Pinpoint the cell where the given text exists, returning its (X, Y) midpoint coordinate. 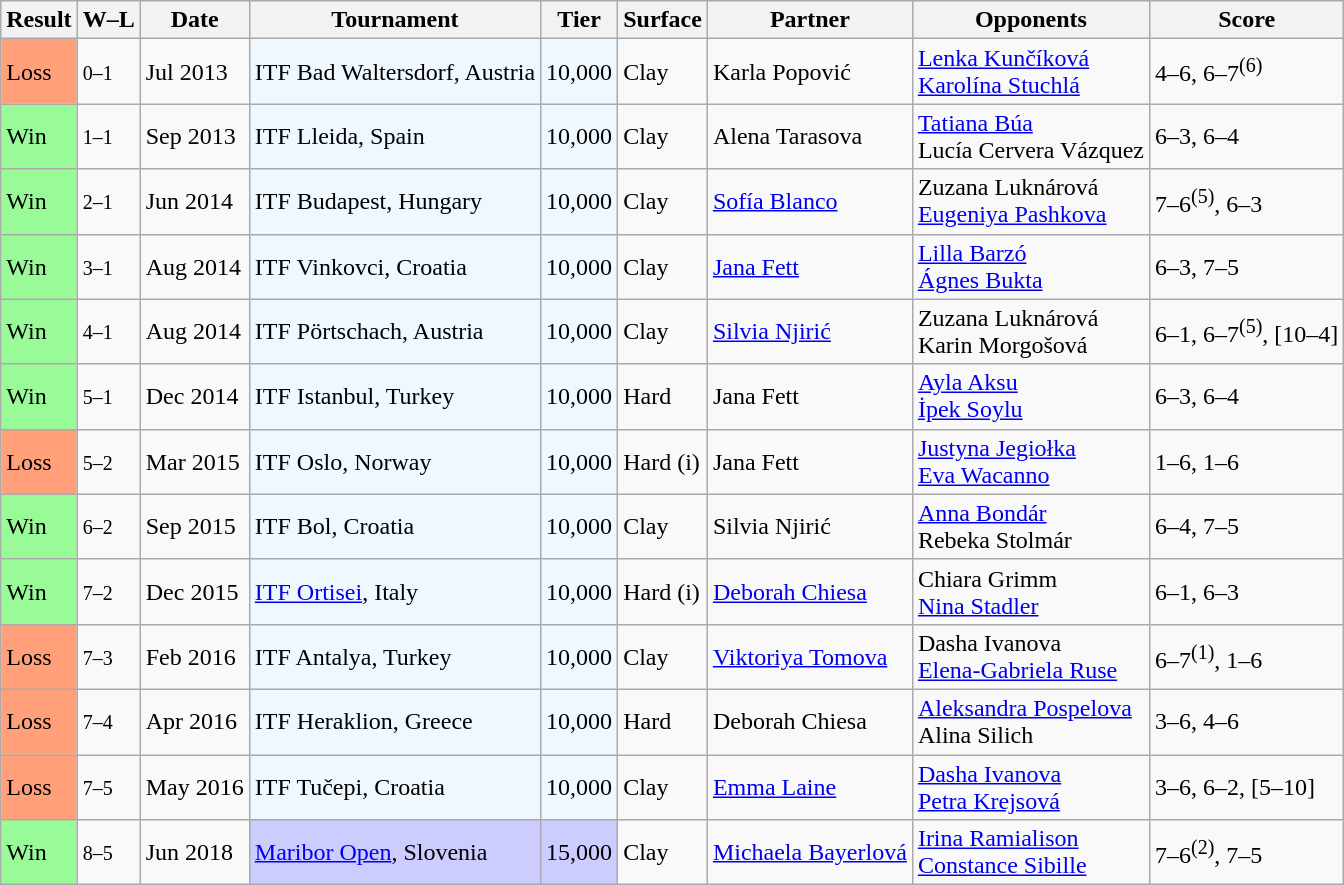
Tatiana Búa Lucía Cervera Vázquez (1030, 136)
3–6, 4–6 (1247, 722)
5–1 (108, 396)
Viktoriya Tomova (810, 656)
Jun 2014 (194, 202)
Dasha Ivanova Elena-Gabriela Ruse (1030, 656)
ITF Istanbul, Turkey (394, 396)
ITF Lleida, Spain (394, 136)
7–5 (108, 786)
ITF Oslo, Norway (394, 462)
Michaela Bayerlová (810, 852)
0–1 (108, 72)
Irina Ramialison Constance Sibille (1030, 852)
ITF Antalya, Turkey (394, 656)
Aleksandra Pospelova Alina Silich (1030, 722)
ITF Bol, Croatia (394, 526)
6–7(1), 1–6 (1247, 656)
Tier (580, 20)
Result (39, 20)
Mar 2015 (194, 462)
Partner (810, 20)
3–6, 6–2, [5–10] (1247, 786)
6–2 (108, 526)
6–3, 7–5 (1247, 266)
6–1, 6–3 (1247, 592)
ITF Vinkovci, Croatia (394, 266)
W–L (108, 20)
2–1 (108, 202)
Jul 2013 (194, 72)
Date (194, 20)
7–6(2), 7–5 (1247, 852)
Alena Tarasova (810, 136)
Justyna Jegiołka Eva Wacanno (1030, 462)
Feb 2016 (194, 656)
ITF Pörtschach, Austria (394, 332)
May 2016 (194, 786)
ITF Budapest, Hungary (394, 202)
15,000 (580, 852)
ITF Ortisei, Italy (394, 592)
Lilla Barzó Ágnes Bukta (1030, 266)
Sep 2015 (194, 526)
Lenka Kunčíková Karolína Stuchlá (1030, 72)
3–1 (108, 266)
1–6, 1–6 (1247, 462)
Jun 2018 (194, 852)
4–1 (108, 332)
Opponents (1030, 20)
Surface (663, 20)
7–4 (108, 722)
6–4, 7–5 (1247, 526)
Score (1247, 20)
Anna Bondár Rebeka Stolmár (1030, 526)
Apr 2016 (194, 722)
6–1, 6–7(5), [10–4] (1247, 332)
Dasha Ivanova Petra Krejsová (1030, 786)
Sofía Blanco (810, 202)
Ayla Aksu İpek Soylu (1030, 396)
1–1 (108, 136)
4–6, 6–7(6) (1247, 72)
Karla Popović (810, 72)
7–2 (108, 592)
Zuzana Luknárová Karin Morgošová (1030, 332)
Zuzana Luknárová Eugeniya Pashkova (1030, 202)
Sep 2013 (194, 136)
8–5 (108, 852)
7–3 (108, 656)
Emma Laine (810, 786)
Chiara Grimm Nina Stadler (1030, 592)
Maribor Open, Slovenia (394, 852)
Dec 2014 (194, 396)
ITF Heraklion, Greece (394, 722)
Dec 2015 (194, 592)
Tournament (394, 20)
ITF Bad Waltersdorf, Austria (394, 72)
ITF Tučepi, Croatia (394, 786)
7–6(5), 6–3 (1247, 202)
5–2 (108, 462)
